Locate the cell with the specified text and output its (X, Y) center coordinate. 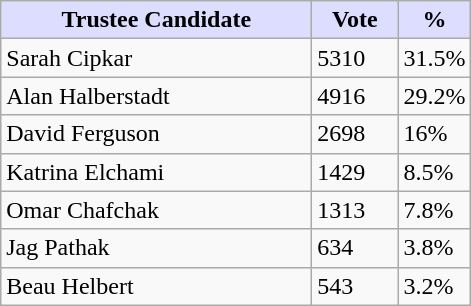
16% (434, 134)
4916 (355, 96)
8.5% (434, 172)
Trustee Candidate (156, 20)
634 (355, 248)
David Ferguson (156, 134)
2698 (355, 134)
Beau Helbert (156, 286)
5310 (355, 58)
Jag Pathak (156, 248)
Sarah Cipkar (156, 58)
1313 (355, 210)
Vote (355, 20)
Omar Chafchak (156, 210)
543 (355, 286)
3.8% (434, 248)
1429 (355, 172)
29.2% (434, 96)
Alan Halberstadt (156, 96)
7.8% (434, 210)
Katrina Elchami (156, 172)
31.5% (434, 58)
3.2% (434, 286)
% (434, 20)
